Detect which cell encompasses the target text, then output its (X, Y) center coordinate. 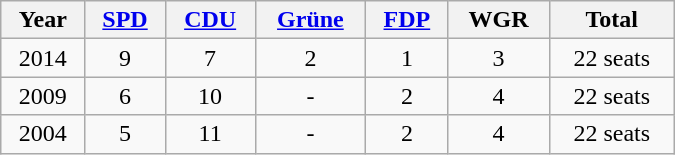
10 (210, 96)
7 (210, 58)
9 (125, 58)
WGR (498, 20)
SPD (125, 20)
11 (210, 134)
3 (498, 58)
2004 (43, 134)
2009 (43, 96)
6 (125, 96)
Grüne (310, 20)
5 (125, 134)
2014 (43, 58)
1 (407, 58)
Year (43, 20)
CDU (210, 20)
Total (612, 20)
FDP (407, 20)
